Return the [x, y] coordinate for the center point of the cell that contains the specified text.  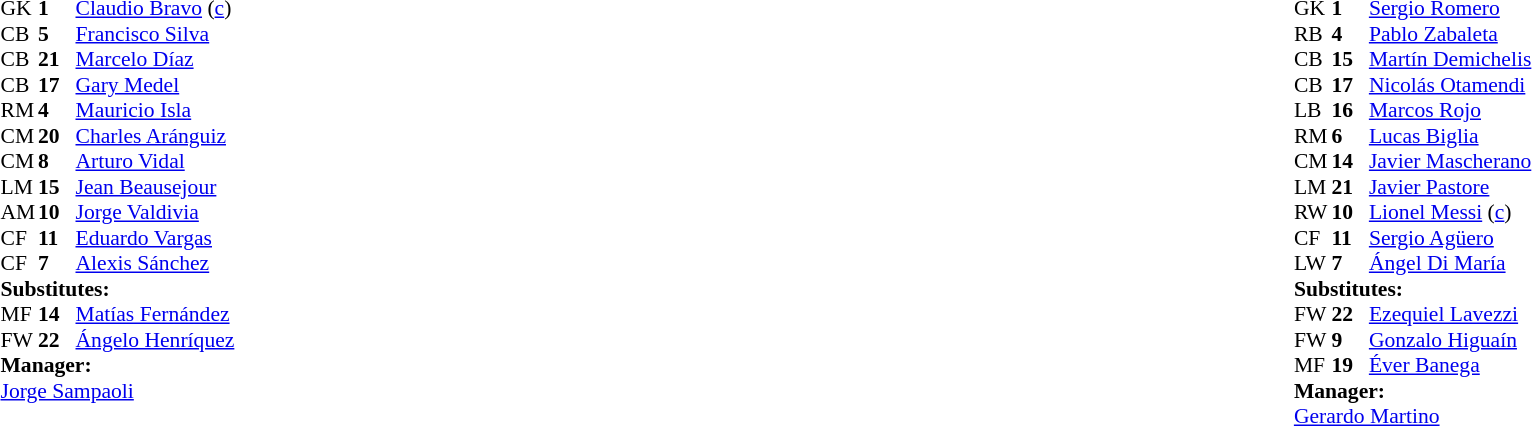
LW [1313, 263]
RW [1313, 213]
9 [1350, 340]
Francisco Silva [156, 34]
5 [57, 34]
Substitutes: [117, 289]
6 [1350, 136]
Mauricio Isla [156, 111]
20 [57, 136]
LB [1313, 111]
Ángelo Henríquez [156, 340]
19 [1350, 365]
Arturo Vidal [156, 161]
Alexis Sánchez [156, 263]
Jean Beausejour [156, 187]
Matías Fernández [156, 315]
Manager: [117, 365]
Jorge Valdivia [156, 213]
8 [57, 161]
Charles Aránguiz [156, 136]
Jorge Sampaoli [117, 391]
RB [1313, 34]
Gary Medel [156, 85]
16 [1350, 111]
AM [19, 213]
Marcelo Díaz [156, 59]
Eduardo Vargas [156, 238]
